Locate the cell with the specified text and output its (x, y) center coordinate. 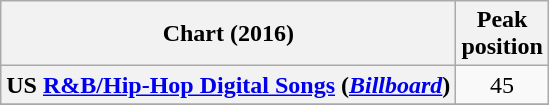
Peakposition (502, 34)
US R&B/Hip-Hop Digital Songs (Billboard) (228, 85)
45 (502, 85)
Chart (2016) (228, 34)
